Search for the cell housing the specified text and yield its (X, Y) center coordinate. 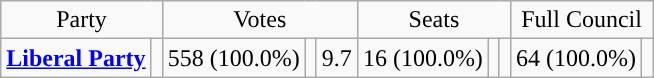
Liberal Party (76, 58)
Seats (434, 20)
9.7 (336, 58)
64 (100.0%) (576, 58)
Full Council (582, 20)
Party (82, 20)
Votes (260, 20)
558 (100.0%) (234, 58)
16 (100.0%) (422, 58)
